Find where the given text appears and provide that cell's center as (x, y) coordinate. 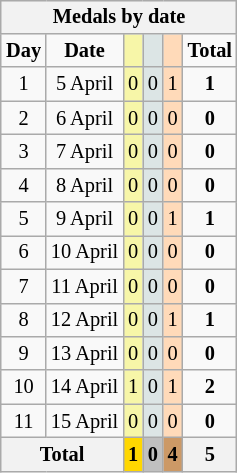
14 April (84, 387)
10 (24, 387)
8 April (84, 185)
9 (24, 354)
9 April (84, 219)
6 (24, 253)
Day (24, 51)
7 April (84, 152)
11 (24, 421)
12 April (84, 320)
13 April (84, 354)
10 April (84, 253)
6 April (84, 118)
5 April (84, 84)
8 (24, 320)
3 (24, 152)
15 April (84, 421)
Medals by date (119, 17)
Date (84, 51)
11 April (84, 286)
7 (24, 286)
